Scan for the cell matching the given text and deliver its (X, Y) coordinate at center. 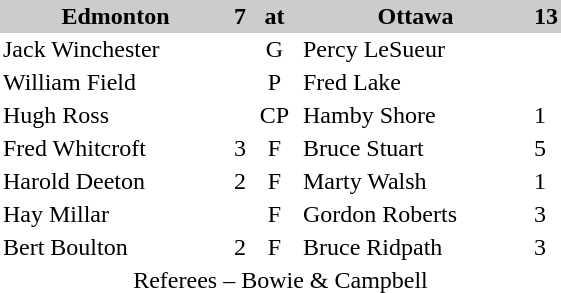
Bruce Ridpath (416, 248)
Hugh Ross (116, 116)
Percy LeSueur (416, 50)
Bert Boulton (116, 248)
Edmonton (116, 16)
Fred Lake (416, 82)
Hay Millar (116, 214)
Gordon Roberts (416, 214)
Jack Winchester (116, 50)
13 (546, 16)
Bruce Stuart (416, 148)
at (274, 16)
Fred Whitcroft (116, 148)
P (274, 82)
G (274, 50)
7 (240, 16)
CP (274, 116)
William Field (116, 82)
Marty Walsh (416, 182)
5 (546, 148)
Ottawa (416, 16)
Hamby Shore (416, 116)
Harold Deeton (116, 182)
